Extract the [x, y] coordinate from the center of the cell holding the provided text.  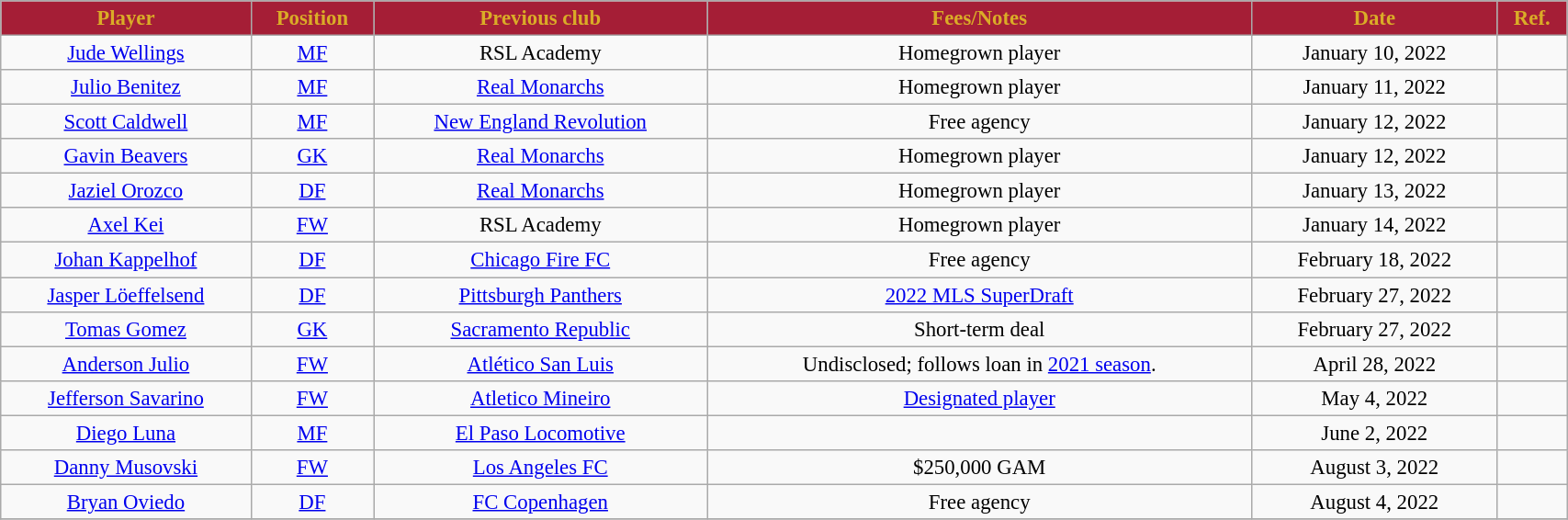
Los Angeles FC [540, 468]
Designated player [979, 398]
Position [312, 18]
Atlético San Luis [540, 364]
El Paso Locomotive [540, 433]
Tomas Gomez [126, 329]
February 18, 2022 [1374, 260]
Fees/Notes [979, 18]
FC Copenhagen [540, 502]
Bryan Oviedo [126, 502]
Gavin Beavers [126, 156]
January 13, 2022 [1374, 191]
Axel Kei [126, 225]
August 3, 2022 [1374, 468]
2022 MLS SuperDraft [979, 295]
Chicago Fire FC [540, 260]
Player [126, 18]
Scott Caldwell [126, 122]
April 28, 2022 [1374, 364]
Jasper Löeffelsend [126, 295]
Short-term deal [979, 329]
Diego Luna [126, 433]
Previous club [540, 18]
January 10, 2022 [1374, 53]
Julio Benitez [126, 87]
August 4, 2022 [1374, 502]
Jaziel Orozco [126, 191]
Atletico Mineiro [540, 398]
Jude Wellings [126, 53]
January 14, 2022 [1374, 225]
Sacramento Republic [540, 329]
June 2, 2022 [1374, 433]
Johan Kappelhof [126, 260]
$250,000 GAM [979, 468]
Undisclosed; follows loan in 2021 season. [979, 364]
Ref. [1532, 18]
May 4, 2022 [1374, 398]
Date [1374, 18]
Anderson Julio [126, 364]
January 11, 2022 [1374, 87]
Pittsburgh Panthers [540, 295]
Jefferson Savarino [126, 398]
Danny Musovski [126, 468]
New England Revolution [540, 122]
